Search for the cell housing the specified text and yield its [X, Y] center coordinate. 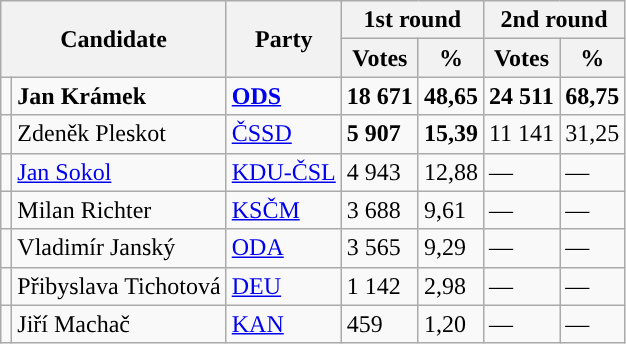
1,20 [450, 324]
Jan Krámek [119, 96]
Vladimír Janský [119, 248]
KSČM [284, 210]
Zdeněk Pleskot [119, 134]
Jan Sokol [119, 172]
Přibyslava Tichotová [119, 286]
9,29 [450, 248]
DEU [284, 286]
18 671 [380, 96]
KDU-ČSL [284, 172]
15,39 [450, 134]
9,61 [450, 210]
Candidate [114, 39]
1st round [412, 20]
Milan Richter [119, 210]
KAN [284, 324]
1 142 [380, 286]
2nd round [554, 20]
24 511 [521, 96]
3 565 [380, 248]
459 [380, 324]
12,88 [450, 172]
ODS [284, 96]
Party [284, 39]
68,75 [592, 96]
11 141 [521, 134]
ČSSD [284, 134]
4 943 [380, 172]
ODA [284, 248]
5 907 [380, 134]
Jiří Machač [119, 324]
48,65 [450, 96]
3 688 [380, 210]
2,98 [450, 286]
31,25 [592, 134]
